Detect which cell encompasses the target text, then output its (X, Y) center coordinate. 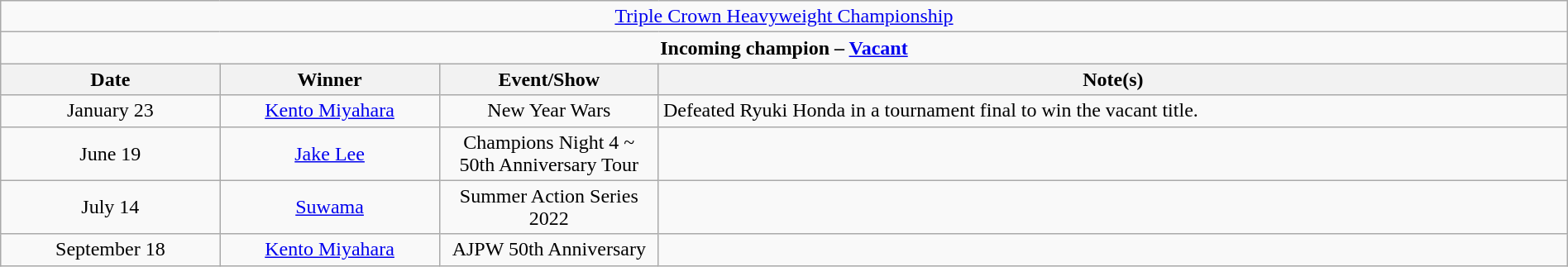
Incoming champion – Vacant (784, 48)
Champions Night 4 ~ 50th Anniversary Tour (549, 154)
Summer Action Series 2022 (549, 207)
June 19 (111, 154)
Winner (329, 79)
July 14 (111, 207)
Event/Show (549, 79)
September 18 (111, 250)
January 23 (111, 111)
New Year Wars (549, 111)
Date (111, 79)
Triple Crown Heavyweight Championship (784, 17)
Jake Lee (329, 154)
Suwama (329, 207)
Note(s) (1113, 79)
AJPW 50th Anniversary (549, 250)
Defeated Ryuki Honda in a tournament final to win the vacant title. (1113, 111)
